Capture the cell that displays the provided text and extract its (X, Y) central coordinate. 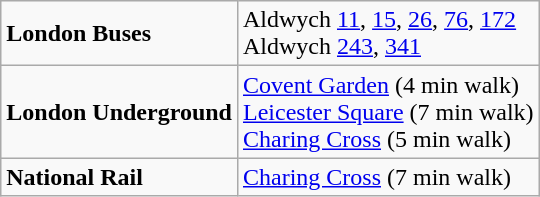
Aldwych 11, 15, 26, 76, 172 Aldwych 243, 341 (388, 34)
London Buses (120, 34)
London Underground (120, 112)
Charing Cross (7 min walk) (388, 177)
National Rail (120, 177)
Covent Garden (4 min walk)Leicester Square (7 min walk)Charing Cross (5 min walk) (388, 112)
